Scan for the cell matching the given text and deliver its (x, y) coordinate at center. 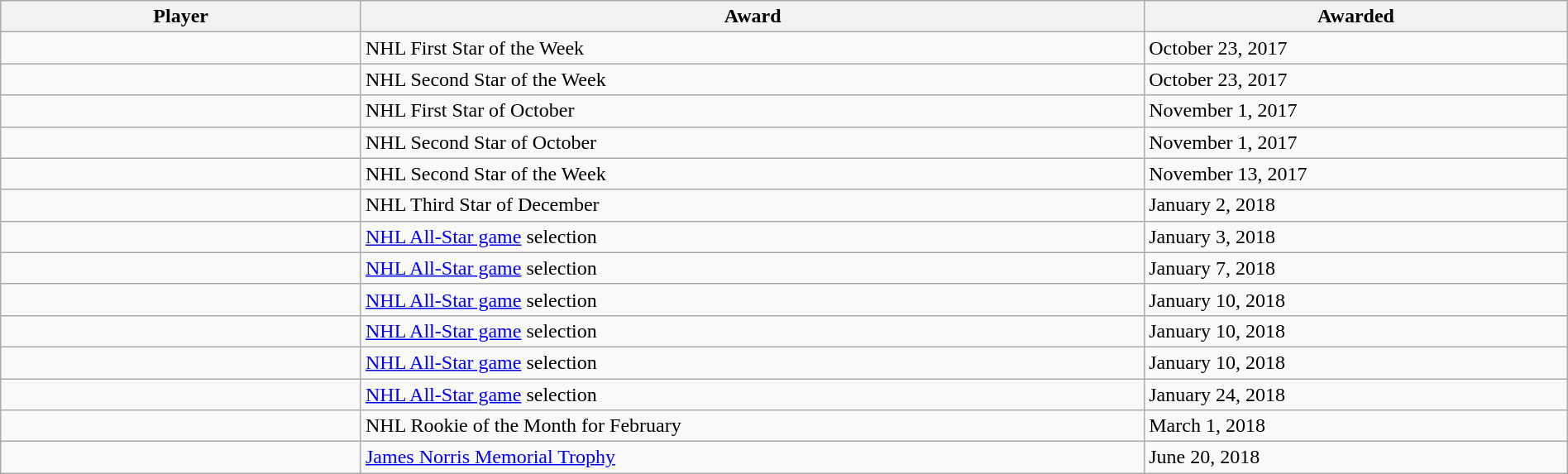
January 7, 2018 (1356, 268)
March 1, 2018 (1356, 426)
NHL First Star of the Week (753, 48)
NHL First Star of October (753, 111)
Award (753, 17)
November 13, 2017 (1356, 174)
January 3, 2018 (1356, 237)
NHL Third Star of December (753, 205)
NHL Rookie of the Month for February (753, 426)
January 24, 2018 (1356, 395)
Awarded (1356, 17)
NHL Second Star of October (753, 142)
Player (181, 17)
January 2, 2018 (1356, 205)
June 20, 2018 (1356, 457)
James Norris Memorial Trophy (753, 457)
